For the text-containing cell, return its midpoint in [x, y] coordinate format. 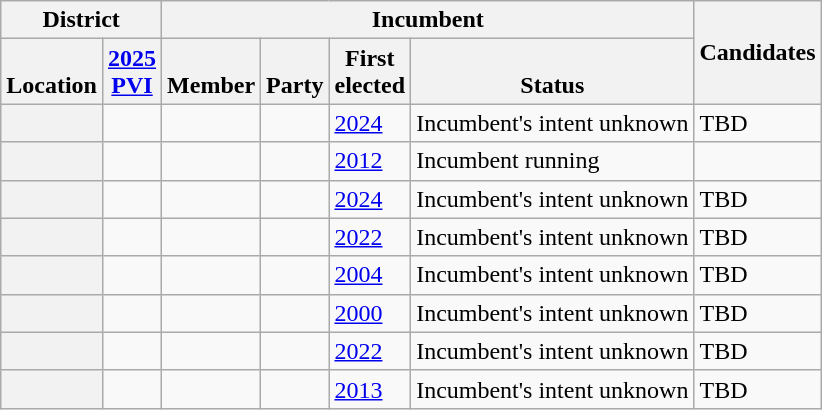
Firstelected [370, 72]
2004 [370, 275]
2025PVI [132, 72]
2000 [370, 313]
Member [212, 72]
Status [552, 72]
Candidates [758, 52]
2013 [370, 389]
Location [52, 72]
2012 [370, 161]
Incumbent [428, 20]
Incumbent running [552, 161]
Party [295, 72]
District [82, 20]
